Pinpoint the cell where the given text exists, returning its [X, Y] midpoint coordinate. 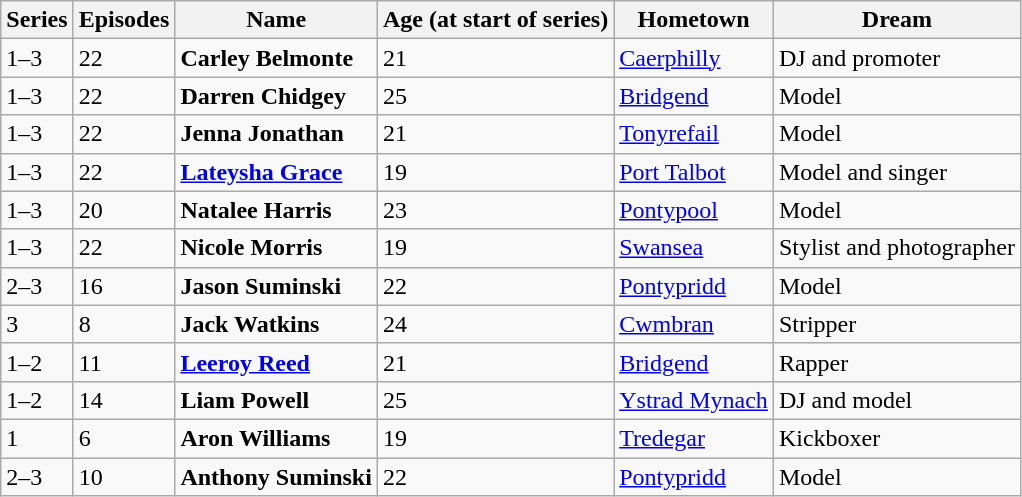
23 [495, 210]
Dream [896, 20]
Nicole Morris [276, 248]
14 [124, 400]
24 [495, 324]
Age (at start of series) [495, 20]
DJ and model [896, 400]
Name [276, 20]
Series [37, 20]
Jason Suminski [276, 286]
16 [124, 286]
Tredegar [694, 438]
Jenna Jonathan [276, 134]
11 [124, 362]
20 [124, 210]
Stylist and photographer [896, 248]
Stripper [896, 324]
Lateysha Grace [276, 172]
3 [37, 324]
Caerphilly [694, 58]
Hometown [694, 20]
Liam Powell [276, 400]
Episodes [124, 20]
6 [124, 438]
Pontypool [694, 210]
Rapper [896, 362]
8 [124, 324]
Anthony Suminski [276, 477]
Jack Watkins [276, 324]
Port Talbot [694, 172]
Ystrad Mynach [694, 400]
Tonyrefail [694, 134]
Natalee Harris [276, 210]
Darren Chidgey [276, 96]
DJ and promoter [896, 58]
Aron Williams [276, 438]
Model and singer [896, 172]
Cwmbran [694, 324]
Leeroy Reed [276, 362]
10 [124, 477]
Kickboxer [896, 438]
Carley Belmonte [276, 58]
Swansea [694, 248]
1 [37, 438]
